Detect which cell encompasses the target text, then output its (X, Y) center coordinate. 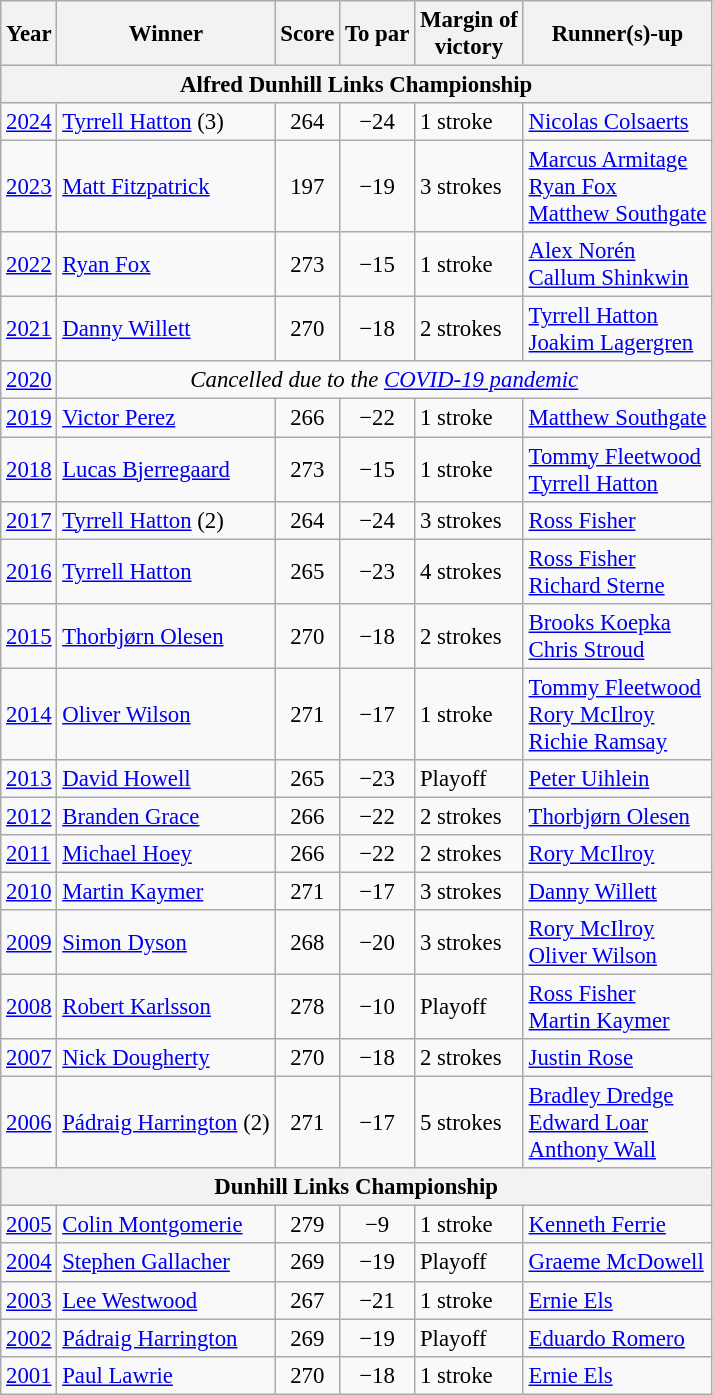
Score (308, 34)
Matt Fitzpatrick (166, 187)
Rory McIlroy Oliver Wilson (617, 942)
268 (308, 942)
2024 (29, 122)
2003 (29, 1300)
Ryan Fox (166, 264)
2012 (29, 816)
Rory McIlroy (617, 854)
Ross Fisher Martin Kaymer (617, 1008)
Tyrrell Hatton (3) (166, 122)
Robert Karlsson (166, 1008)
Bradley Dredge Edward Loar Anthony Wall (617, 1123)
Stephen Gallacher (166, 1263)
Lucas Bjerregaard (166, 470)
2016 (29, 572)
−20 (378, 942)
Alex Norén Callum Shinkwin (617, 264)
2020 (29, 381)
2009 (29, 942)
2011 (29, 854)
Lee Westwood (166, 1300)
−21 (378, 1300)
Margin ofvictory (470, 34)
Oliver Wilson (166, 714)
Dunhill Links Championship (356, 1187)
2010 (29, 891)
2017 (29, 520)
2021 (29, 330)
Peter Uihlein (617, 779)
Nick Dougherty (166, 1058)
Eduardo Romero (617, 1338)
279 (308, 1225)
197 (308, 187)
2023 (29, 187)
2008 (29, 1008)
2005 (29, 1225)
2018 (29, 470)
Year (29, 34)
Tommy Fleetwood Rory McIlroy Richie Ramsay (617, 714)
Pádraig Harrington (2) (166, 1123)
Tommy Fleetwood Tyrrell Hatton (617, 470)
2019 (29, 418)
2013 (29, 779)
2006 (29, 1123)
Tyrrell Hatton (2) (166, 520)
2002 (29, 1338)
2022 (29, 264)
Justin Rose (617, 1058)
278 (308, 1008)
Branden Grace (166, 816)
2001 (29, 1375)
To par (378, 34)
Nicolas Colsaerts (617, 122)
Pádraig Harrington (166, 1338)
Cancelled due to the COVID-19 pandemic (384, 381)
Simon Dyson (166, 942)
Colin Montgomerie (166, 1225)
Matthew Southgate (617, 418)
2014 (29, 714)
Marcus Armitage Ryan Fox Matthew Southgate (617, 187)
Graeme McDowell (617, 1263)
Victor Perez (166, 418)
Brooks Koepka Chris Stroud (617, 636)
Alfred Dunhill Links Championship (356, 85)
Paul Lawrie (166, 1375)
Kenneth Ferrie (617, 1225)
Tyrrell Hatton Joakim Lagergren (617, 330)
267 (308, 1300)
2004 (29, 1263)
David Howell (166, 779)
4 strokes (470, 572)
Ross Fisher Richard Sterne (617, 572)
−9 (378, 1225)
5 strokes (470, 1123)
−10 (378, 1008)
Martin Kaymer (166, 891)
2015 (29, 636)
Tyrrell Hatton (166, 572)
Ross Fisher (617, 520)
Michael Hoey (166, 854)
Winner (166, 34)
2007 (29, 1058)
Runner(s)-up (617, 34)
